Find where the given text appears and provide that cell's center as [x, y] coordinate. 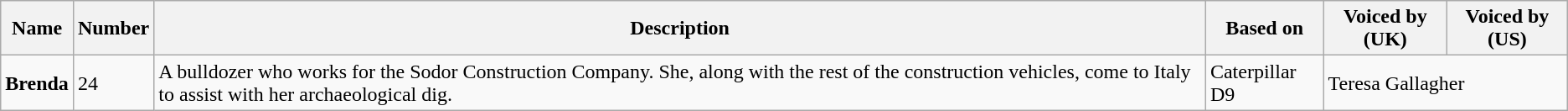
Caterpillar D9 [1265, 82]
Based on [1265, 29]
24 [113, 82]
Brenda [37, 82]
Number [113, 29]
Name [37, 29]
Description [680, 29]
Teresa Gallagher [1446, 82]
Voiced by (UK) [1385, 29]
Voiced by (US) [1508, 29]
